Output the [X, Y] coordinate of the center of the cell containing the given text.  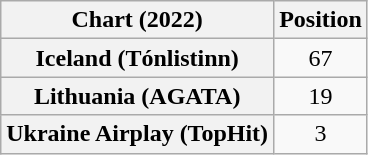
3 [321, 134]
Position [321, 20]
19 [321, 96]
Ukraine Airplay (TopHit) [138, 134]
Lithuania (AGATA) [138, 96]
Chart (2022) [138, 20]
67 [321, 58]
Iceland (Tónlistinn) [138, 58]
